Detect which cell encompasses the target text, then output its (X, Y) center coordinate. 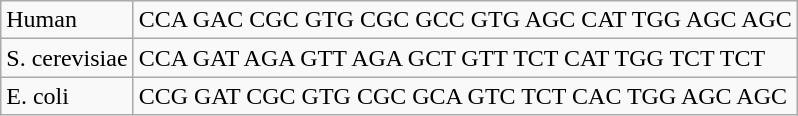
CCA GAC CGC GTG CGC GCC GTG AGC CAT TGG AGC AGC (465, 20)
CCA GAT AGA GTT AGA GCT GTT TCT CAT TGG TCT TCT (465, 58)
Human (67, 20)
S. cerevisiae (67, 58)
CCG GAT CGC GTG CGC GCA GTC TCT CAC TGG AGC AGC (465, 96)
E. coli (67, 96)
